Capture the cell that displays the provided text and extract its [X, Y] central coordinate. 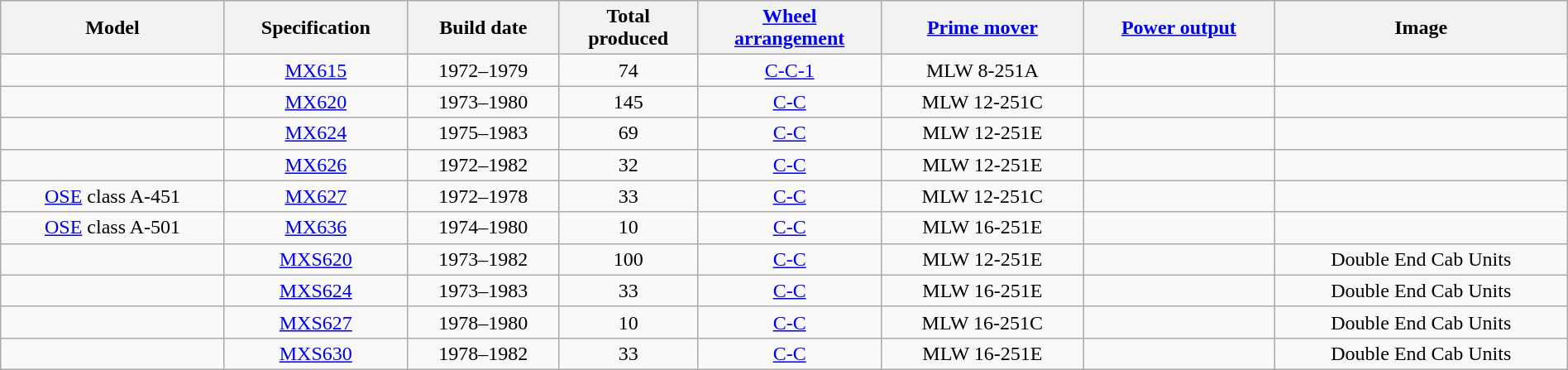
MX615 [316, 70]
Specification [316, 28]
MLW 16-251C [982, 322]
100 [629, 259]
74 [629, 70]
Wheelarrangement [789, 28]
1972–1982 [483, 165]
MX620 [316, 102]
Power output [1179, 28]
MX627 [316, 196]
1972–1979 [483, 70]
Build date [483, 28]
MXS620 [316, 259]
MLW 8-251A [982, 70]
1972–1978 [483, 196]
69 [629, 133]
Totalproduced [629, 28]
1974–1980 [483, 228]
MX624 [316, 133]
MX626 [316, 165]
MXS627 [316, 322]
1978–1980 [483, 322]
MXS630 [316, 353]
1975–1983 [483, 133]
C-C-1 [789, 70]
1973–1980 [483, 102]
OSE class A-451 [112, 196]
MXS624 [316, 291]
Prime mover [982, 28]
Model [112, 28]
145 [629, 102]
1978–1982 [483, 353]
MX636 [316, 228]
1973–1982 [483, 259]
32 [629, 165]
1973–1983 [483, 291]
OSE class A-501 [112, 228]
Image [1421, 28]
